Identify which cell holds the provided text, then report its (x, y) central coordinate. 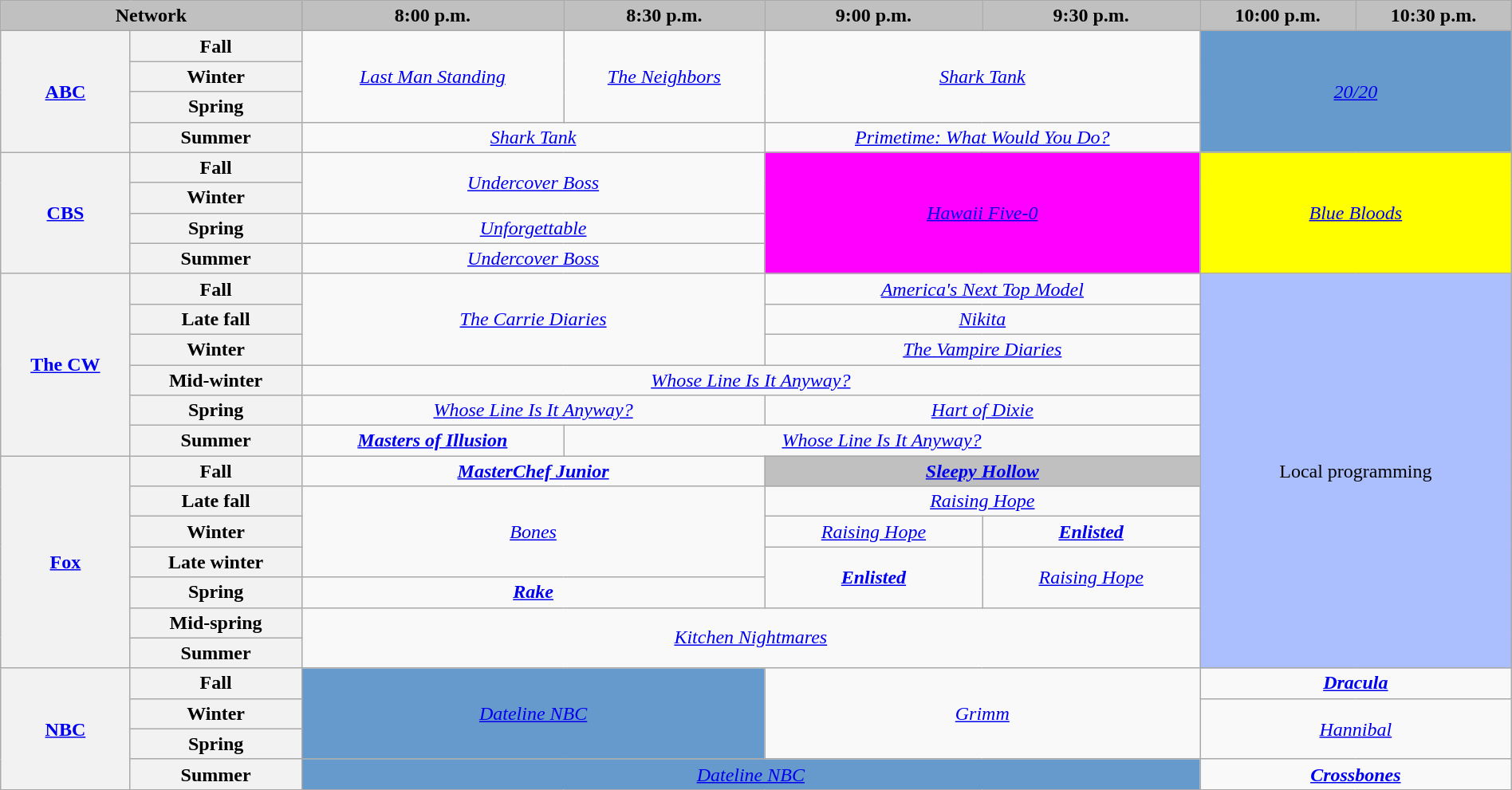
Rake (533, 592)
Nikita (982, 319)
Bones (533, 532)
Hawaii Five-0 (982, 213)
8:30 p.m. (664, 16)
Primetime: What Would You Do? (982, 137)
Masters of Illusion (432, 441)
20/20 (1356, 92)
9:30 p.m. (1091, 16)
CBS (65, 213)
Crossbones (1356, 774)
Mid-winter (215, 380)
10:30 p.m. (1434, 16)
The CW (65, 364)
Unforgettable (533, 228)
Fox (65, 562)
Blue Bloods (1356, 213)
Grimm (982, 713)
Hart of Dixie (982, 411)
9:00 p.m. (874, 16)
Kitchen Nightmares (750, 638)
10:00 p.m. (1278, 16)
ABC (65, 92)
Network (152, 16)
8:00 p.m. (432, 16)
Mid-spring (215, 623)
Local programming (1356, 470)
Late winter (215, 562)
The Neighbors (664, 77)
America's Next Top Model (982, 289)
The Vampire Diaries (982, 349)
MasterChef Junior (533, 471)
The Carrie Diaries (533, 319)
Hannibal (1356, 729)
NBC (65, 729)
Dracula (1356, 683)
Sleepy Hollow (982, 471)
Last Man Standing (432, 77)
